Output the [x, y] coordinate of the center of the cell containing the given text.  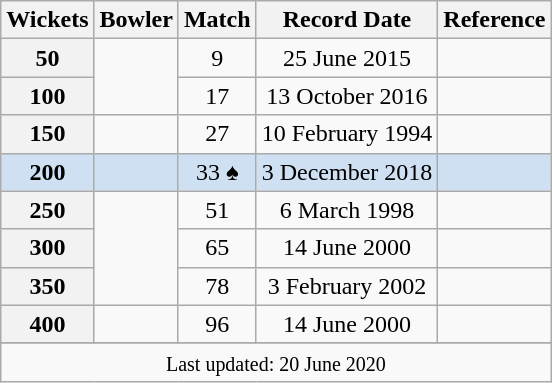
Wickets [48, 20]
25 June 2015 [347, 58]
3 December 2018 [347, 172]
50 [48, 58]
Reference [494, 20]
13 October 2016 [347, 96]
Record Date [347, 20]
27 [217, 134]
400 [48, 324]
65 [217, 248]
6 March 1998 [347, 210]
Last updated: 20 June 2020 [276, 362]
200 [48, 172]
300 [48, 248]
51 [217, 210]
Bowler [136, 20]
9 [217, 58]
78 [217, 286]
250 [48, 210]
350 [48, 286]
100 [48, 96]
10 February 1994 [347, 134]
Match [217, 20]
17 [217, 96]
96 [217, 324]
33 ♠ [217, 172]
3 February 2002 [347, 286]
150 [48, 134]
